Extract the (X, Y) coordinate from the center of the cell holding the provided text.  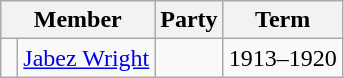
1913–1920 (282, 58)
Term (282, 20)
Party (189, 20)
Jabez Wright (86, 58)
Member (78, 20)
